Output the [X, Y] coordinate of the center of the cell containing the given text.  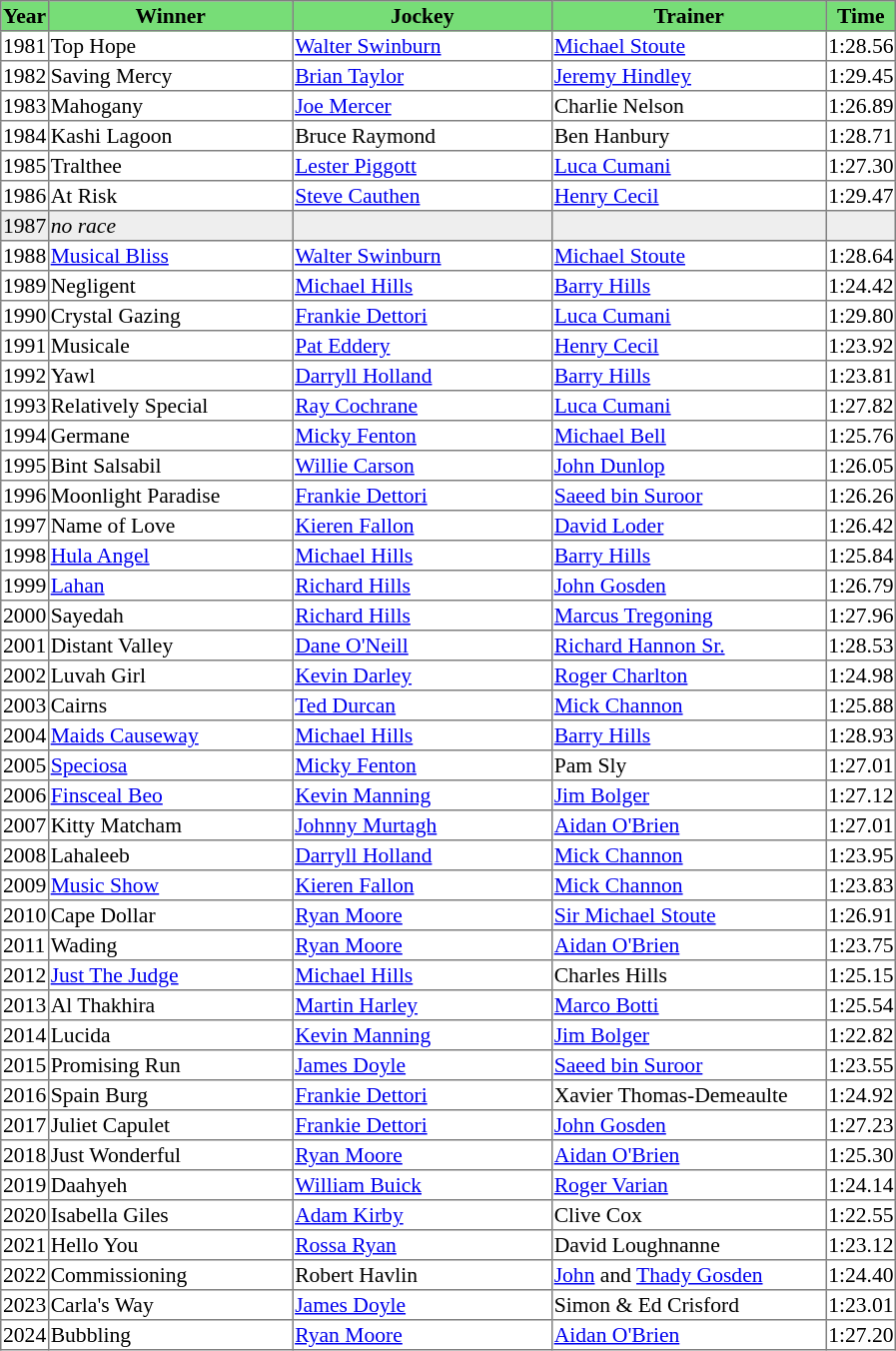
Negligent [170, 286]
Lahan [170, 586]
Marco Botti [688, 1005]
Charlie Nelson [688, 106]
Ray Cochrane [423, 406]
Mahogany [170, 106]
1:26.05 [861, 466]
1:25.30 [861, 1155]
1994 [25, 436]
Lucida [170, 1035]
2002 [25, 675]
1:28.93 [861, 735]
Pat Eddery [423, 346]
1996 [25, 496]
William Buick [423, 1185]
Trainer [688, 16]
Hello You [170, 1245]
Saving Mercy [170, 76]
1:23.55 [861, 1065]
Just Wonderful [170, 1155]
1:24.98 [861, 675]
Distant Valley [170, 646]
1:24.40 [861, 1275]
Al Thakhira [170, 1005]
Name of Love [170, 526]
2007 [25, 825]
Sir Michael Stoute [688, 915]
1:27.23 [861, 1125]
2000 [25, 616]
2003 [25, 705]
1986 [25, 196]
1995 [25, 466]
2017 [25, 1125]
2004 [25, 735]
1989 [25, 286]
Kashi Lagoon [170, 136]
Musicale [170, 346]
Promising Run [170, 1065]
Roger Charlton [688, 675]
2021 [25, 1245]
1:27.82 [861, 406]
2022 [25, 1275]
1982 [25, 76]
David Loder [688, 526]
Juliet Capulet [170, 1125]
2015 [25, 1065]
Lahaleeb [170, 855]
1:24.92 [861, 1095]
Simon & Ed Crisford [688, 1305]
Top Hope [170, 46]
1:27.96 [861, 616]
1:28.71 [861, 136]
1:29.45 [861, 76]
Bruce Raymond [423, 136]
Germane [170, 436]
Charles Hills [688, 975]
1999 [25, 586]
Cape Dollar [170, 915]
Carla's Way [170, 1305]
John and Thady Gosden [688, 1275]
2020 [25, 1215]
2008 [25, 855]
1997 [25, 526]
Kevin Darley [423, 675]
At Risk [170, 196]
1:26.79 [861, 586]
2014 [25, 1035]
Hula Angel [170, 556]
Richard Hannon Sr. [688, 646]
1:22.55 [861, 1215]
Jockey [423, 16]
Tralthee [170, 166]
Marcus Tregoning [688, 616]
Xavier Thomas-Demeaulte [688, 1095]
Rossa Ryan [423, 1245]
1:23.01 [861, 1305]
Clive Cox [688, 1215]
2010 [25, 915]
Willie Carson [423, 466]
Johnny Murtagh [423, 825]
2012 [25, 975]
Lester Piggott [423, 166]
Steve Cauthen [423, 196]
2018 [25, 1155]
1:25.54 [861, 1005]
1:26.26 [861, 496]
1:23.81 [861, 376]
1981 [25, 46]
2013 [25, 1005]
Daahyeh [170, 1185]
1:25.76 [861, 436]
2009 [25, 885]
Wading [170, 945]
Crystal Gazing [170, 316]
no race [170, 226]
2023 [25, 1305]
Music Show [170, 885]
1987 [25, 226]
Roger Varian [688, 1185]
Sayedah [170, 616]
Ben Hanbury [688, 136]
1:27.12 [861, 795]
Finsceal Beo [170, 795]
1:23.75 [861, 945]
2005 [25, 765]
1990 [25, 316]
1:23.92 [861, 346]
Moonlight Paradise [170, 496]
1988 [25, 256]
1:28.56 [861, 46]
2011 [25, 945]
1991 [25, 346]
1:25.88 [861, 705]
Ted Durcan [423, 705]
Robert Havlin [423, 1275]
Isabella Giles [170, 1215]
1992 [25, 376]
1:24.42 [861, 286]
Winner [170, 16]
1:26.89 [861, 106]
1:25.84 [861, 556]
1:23.95 [861, 855]
2006 [25, 795]
Jeremy Hindley [688, 76]
Pam Sly [688, 765]
Bubbling [170, 1335]
1:24.14 [861, 1185]
1:25.15 [861, 975]
2024 [25, 1335]
Relatively Special [170, 406]
1:28.53 [861, 646]
1:26.42 [861, 526]
David Loughnanne [688, 1245]
Bint Salsabil [170, 466]
Kitty Matcham [170, 825]
1:29.80 [861, 316]
1:28.64 [861, 256]
1:23.12 [861, 1245]
2016 [25, 1095]
1:27.20 [861, 1335]
Just The Judge [170, 975]
2019 [25, 1185]
Brian Taylor [423, 76]
Speciosa [170, 765]
1:29.47 [861, 196]
1:23.83 [861, 885]
2001 [25, 646]
Joe Mercer [423, 106]
Adam Kirby [423, 1215]
Martin Harley [423, 1005]
Maids Causeway [170, 735]
Year [25, 16]
1985 [25, 166]
Cairns [170, 705]
Spain Burg [170, 1095]
Time [861, 16]
1:26.91 [861, 915]
1998 [25, 556]
1993 [25, 406]
John Dunlop [688, 466]
Commissioning [170, 1275]
Luvah Girl [170, 675]
1:22.82 [861, 1035]
Yawl [170, 376]
1983 [25, 106]
1:27.30 [861, 166]
1984 [25, 136]
Musical Bliss [170, 256]
Dane O'Neill [423, 646]
Michael Bell [688, 436]
